Return (X, Y) of the center of cell containing provided text 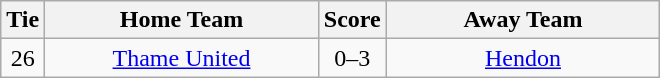
0–3 (352, 58)
Away Team (523, 20)
26 (23, 58)
Score (352, 20)
Thame United (182, 58)
Tie (23, 20)
Hendon (523, 58)
Home Team (182, 20)
